Scan for the cell matching the given text and deliver its (x, y) coordinate at center. 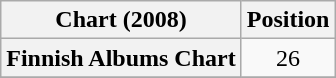
Position (288, 20)
26 (288, 58)
Chart (2008) (121, 20)
Finnish Albums Chart (121, 58)
